From the cell containing the given text, extract its center point as (x, y) coordinate. 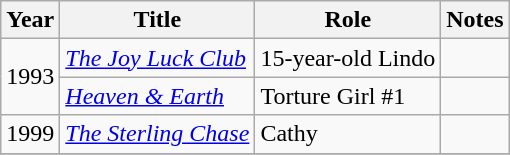
Title (158, 20)
1993 (30, 77)
Torture Girl #1 (348, 96)
1999 (30, 134)
The Joy Luck Club (158, 58)
Role (348, 20)
Year (30, 20)
The Sterling Chase (158, 134)
15-year-old Lindo (348, 58)
Cathy (348, 134)
Notes (475, 20)
Heaven & Earth (158, 96)
